Capture the cell that displays the provided text and extract its (X, Y) central coordinate. 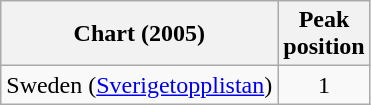
Sweden (Sverigetopplistan) (140, 85)
Chart (2005) (140, 34)
1 (324, 85)
Peakposition (324, 34)
